Determine the [X, Y] coordinate at the center of the cell enclosing the given text.  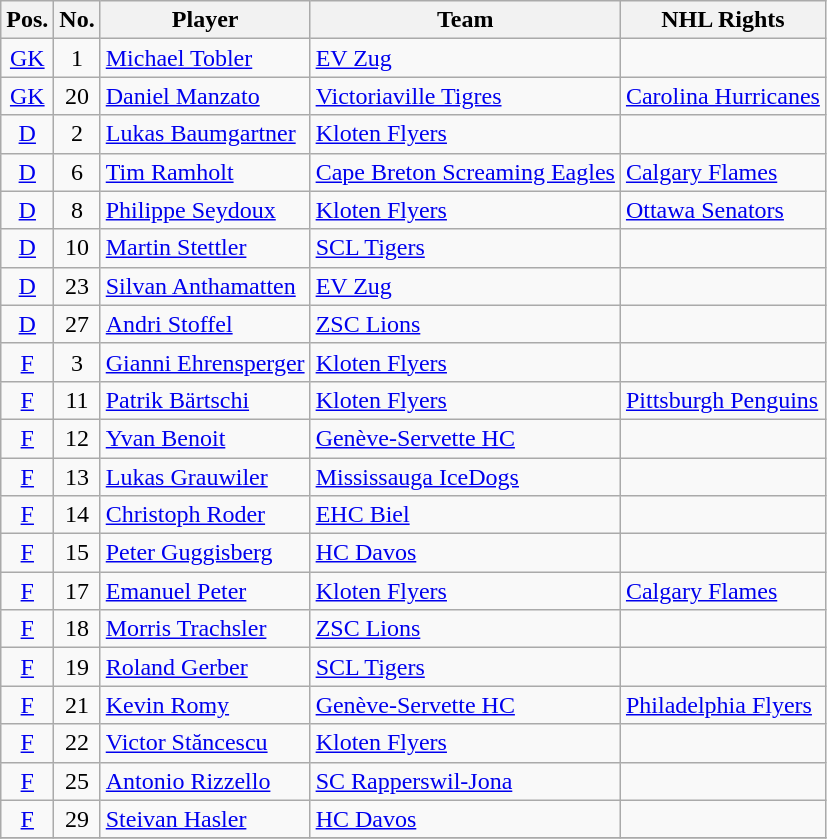
SC Rapperswil-Jona [465, 781]
18 [77, 629]
3 [77, 362]
Michael Tobler [205, 58]
No. [77, 20]
8 [77, 210]
13 [77, 477]
Pittsburgh Penguins [722, 400]
14 [77, 515]
2 [77, 134]
12 [77, 438]
27 [77, 324]
Peter Guggisberg [205, 553]
11 [77, 400]
20 [77, 96]
Player [205, 20]
Pos. [28, 20]
Carolina Hurricanes [722, 96]
Silvan Anthamatten [205, 286]
Daniel Manzato [205, 96]
Team [465, 20]
Martin Stettler [205, 248]
Antonio Rizzello [205, 781]
Christoph Roder [205, 515]
Steivan Hasler [205, 819]
Lukas Grauwiler [205, 477]
Morris Trachsler [205, 629]
EHC Biel [465, 515]
23 [77, 286]
Gianni Ehrensperger [205, 362]
Patrik Bärtschi [205, 400]
Yvan Benoit [205, 438]
Lukas Baumgartner [205, 134]
Cape Breton Screaming Eagles [465, 172]
22 [77, 743]
17 [77, 591]
10 [77, 248]
Philadelphia Flyers [722, 705]
19 [77, 667]
Victoriaville Tigres [465, 96]
21 [77, 705]
25 [77, 781]
6 [77, 172]
Ottawa Senators [722, 210]
Roland Gerber [205, 667]
Emanuel Peter [205, 591]
Philippe Seydoux [205, 210]
Kevin Romy [205, 705]
1 [77, 58]
15 [77, 553]
Mississauga IceDogs [465, 477]
Tim Ramholt [205, 172]
29 [77, 819]
NHL Rights [722, 20]
Andri Stoffel [205, 324]
Victor Stăncescu [205, 743]
